Return (X, Y) of the center of cell containing provided text 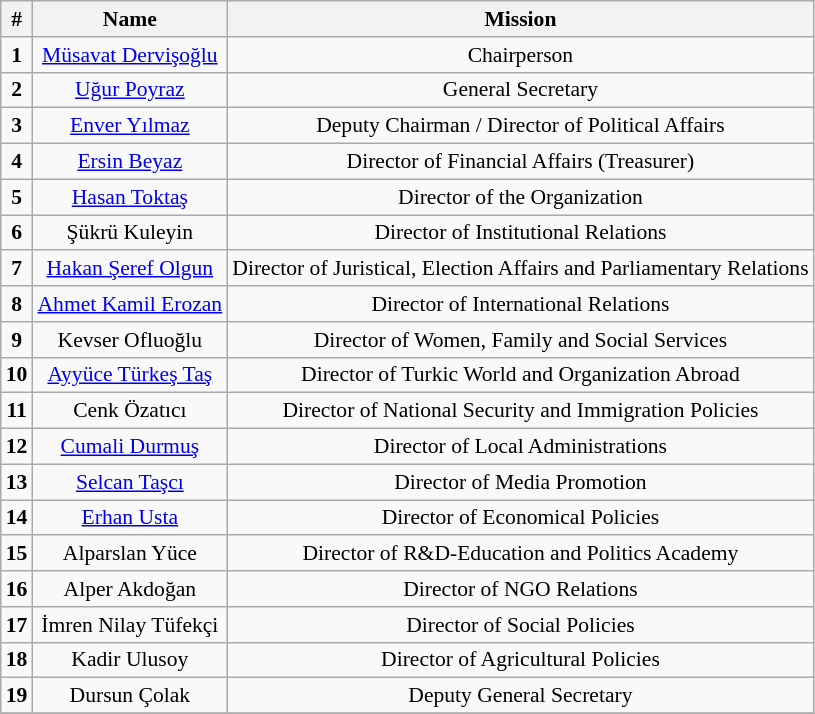
Director of International Relations (520, 304)
Director of Financial Affairs (Treasurer) (520, 162)
Hakan Şeref Olgun (130, 269)
# (17, 19)
3 (17, 126)
11 (17, 411)
16 (17, 589)
Director of Media Promotion (520, 482)
Müsavat Dervişoğlu (130, 55)
Erhan Usta (130, 518)
8 (17, 304)
1 (17, 55)
Director of NGO Relations (520, 589)
Ahmet Kamil Erozan (130, 304)
Deputy General Secretary (520, 696)
Director of Institutional Relations (520, 233)
Mission (520, 19)
Director of Economical Policies (520, 518)
General Secretary (520, 90)
Chairperson (520, 55)
Şükrü Kuleyin (130, 233)
Alparslan Yüce (130, 554)
Cumali Durmuş (130, 447)
Director of Local Administrations (520, 447)
Director of R&D-Education and Politics Academy (520, 554)
Name (130, 19)
2 (17, 90)
Ayyüce Türkeş Taş (130, 375)
19 (17, 696)
Hasan Toktaş (130, 197)
5 (17, 197)
Director of Agricultural Policies (520, 660)
Director of Women, Family and Social Services (520, 340)
17 (17, 625)
Enver Yılmaz (130, 126)
Alper Akdoğan (130, 589)
Uğur Poyraz (130, 90)
15 (17, 554)
18 (17, 660)
Selcan Taşcı (130, 482)
Kadir Ulusoy (130, 660)
14 (17, 518)
Director of the Organization (520, 197)
Director of Juristical, Election Affairs and Parliamentary Relations (520, 269)
Cenk Özatıcı (130, 411)
Deputy Chairman / Director of Political Affairs (520, 126)
Kevser Ofluoğlu (130, 340)
6 (17, 233)
İmren Nilay Tüfekçi (130, 625)
13 (17, 482)
10 (17, 375)
7 (17, 269)
Director of Social Policies (520, 625)
9 (17, 340)
Director of National Security and Immigration Policies (520, 411)
Dursun Çolak (130, 696)
Director of Turkic World and Organization Abroad (520, 375)
4 (17, 162)
12 (17, 447)
Ersin Beyaz (130, 162)
